Provide the (X, Y) coordinate of the cell's center where the given text is located.  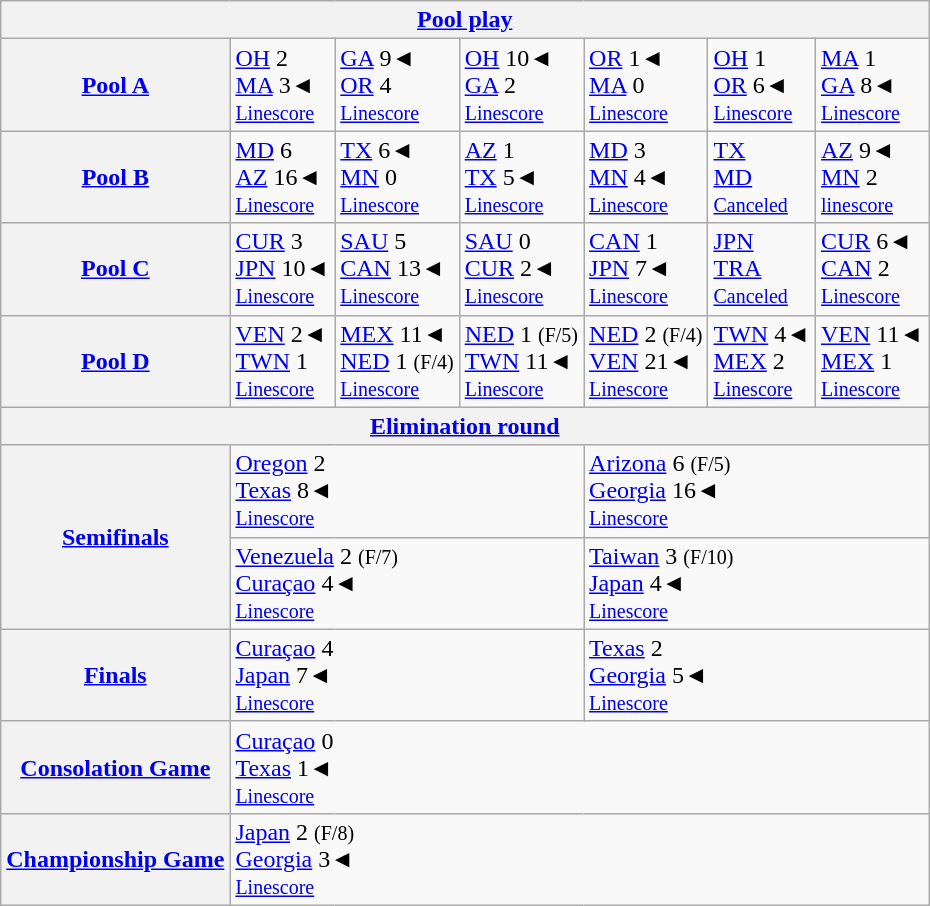
Pool B (116, 177)
Pool D (116, 361)
Curaçao 4 Japan 7◄ Linescore (407, 675)
Arizona 6 (F/5) Georgia 16◄ Linescore (756, 491)
Curaçao 0 Texas 1◄ Linescore (580, 767)
MD 6 AZ 16◄Linescore (282, 177)
Championship Game (116, 859)
CUR 3 JPN 10◄ Linescore (282, 269)
VEN 11◄ MEX 1 Linescore (872, 361)
Texas 2 Georgia 5◄ Linescore (756, 675)
MD 3 MN 4◄ Linescore (646, 177)
GA 9◄ OR 4 Linescore (397, 85)
AZ 9◄ MN 2linescore (872, 177)
Pool play (465, 20)
SAU 5 CAN 13◄ Linescore (397, 269)
TWN 4◄ MEX 2 Linescore (762, 361)
OR 1◄ MA 0 Linescore (646, 85)
Pool A (116, 85)
Pool C (116, 269)
NED 1 (F/5) TWN 11◄ Linescore (521, 361)
Japan 2 (F/8) Georgia 3◄ Linescore (580, 859)
TX 6◄ MN 0Linescore (397, 177)
Consolation Game (116, 767)
JPN TRA Canceled (762, 269)
VEN 2◄ TWN 1 Linescore (282, 361)
AZ 1 TX 5◄Linescore (521, 177)
Semifinals (116, 537)
SAU 0 CUR 2◄ Linescore (521, 269)
MA 1 GA 8◄Linescore (872, 85)
Elimination round (465, 426)
Venezuela 2 (F/7) Curaçao 4◄ Linescore (407, 583)
Oregon 2 Texas 8◄ Linescore (407, 491)
TX MD Canceled (762, 177)
CUR 6◄ CAN 2 Linescore (872, 269)
OH 10◄ GA 2 Linescore (521, 85)
OH 1 OR 6◄Linescore (762, 85)
Finals (116, 675)
NED 2 (F/4) VEN 21◄ Linescore (646, 361)
Taiwan 3 (F/10) Japan 4◄ Linescore (756, 583)
CAN 1 JPN 7◄ Linescore (646, 269)
MEX 11◄ NED 1 (F/4) Linescore (397, 361)
OH 2 MA 3◄ Linescore (282, 85)
